Capture the cell that displays the provided text and extract its [X, Y] central coordinate. 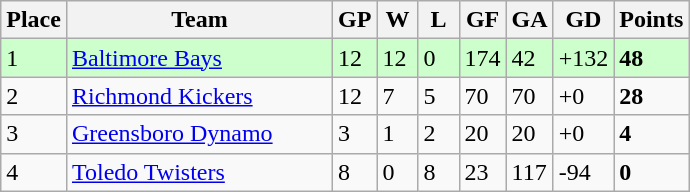
GF [482, 20]
23 [482, 172]
+132 [584, 58]
Place [34, 20]
5 [438, 96]
W [398, 20]
Richmond Kickers [199, 96]
Baltimore Bays [199, 58]
GD [584, 20]
L [438, 20]
Greensboro Dynamo [199, 134]
GP [355, 20]
Toledo Twisters [199, 172]
7 [398, 96]
48 [652, 58]
-94 [584, 172]
Team [199, 20]
42 [530, 58]
28 [652, 96]
174 [482, 58]
117 [530, 172]
GA [530, 20]
Points [652, 20]
